Identify which cell holds the provided text, then report its (X, Y) central coordinate. 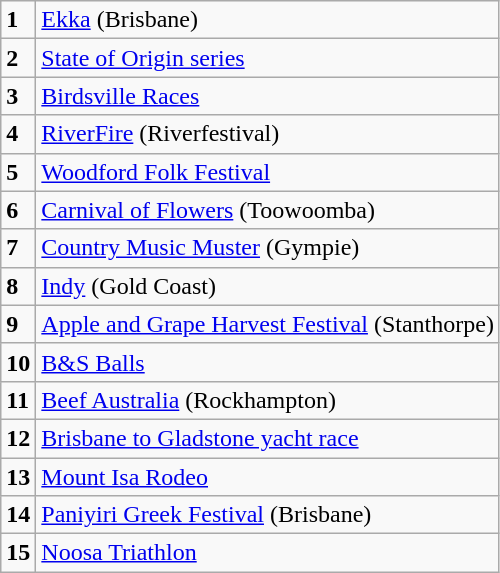
Beef Australia (Rockhampton) (268, 400)
Indy (Gold Coast) (268, 286)
Carnival of Flowers (Toowoomba) (268, 210)
Mount Isa Rodeo (268, 477)
RiverFire (Riverfestival) (268, 134)
B&S Balls (268, 362)
Woodford Folk Festival (268, 172)
Apple and Grape Harvest Festival (Stanthorpe) (268, 324)
14 (18, 515)
11 (18, 400)
Ekka (Brisbane) (268, 20)
13 (18, 477)
Brisbane to Gladstone yacht race (268, 438)
4 (18, 134)
7 (18, 248)
12 (18, 438)
10 (18, 362)
6 (18, 210)
8 (18, 286)
1 (18, 20)
15 (18, 553)
5 (18, 172)
Country Music Muster (Gympie) (268, 248)
2 (18, 58)
9 (18, 324)
Birdsville Races (268, 96)
Noosa Triathlon (268, 553)
Paniyiri Greek Festival (Brisbane) (268, 515)
3 (18, 96)
State of Origin series (268, 58)
